Search for the cell housing the specified text and yield its (x, y) center coordinate. 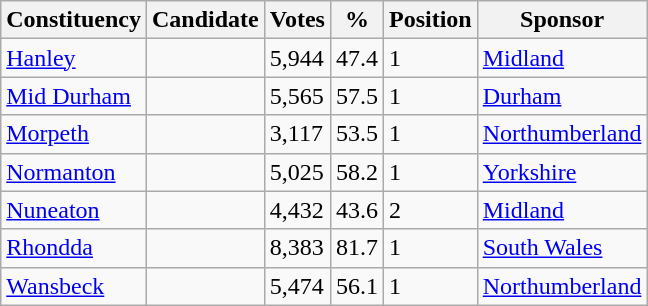
43.6 (356, 210)
Rhondda (74, 248)
4,432 (297, 210)
Constituency (74, 20)
5,025 (297, 172)
Mid Durham (74, 96)
47.4 (356, 58)
53.5 (356, 134)
Nuneaton (74, 210)
81.7 (356, 248)
Wansbeck (74, 286)
57.5 (356, 96)
5,944 (297, 58)
3,117 (297, 134)
5,565 (297, 96)
Durham (562, 96)
58.2 (356, 172)
Morpeth (74, 134)
8,383 (297, 248)
5,474 (297, 286)
Votes (297, 20)
Yorkshire (562, 172)
Normanton (74, 172)
% (356, 20)
Candidate (205, 20)
56.1 (356, 286)
South Wales (562, 248)
Position (430, 20)
2 (430, 210)
Sponsor (562, 20)
Hanley (74, 58)
